Scan for the cell matching the given text and deliver its [x, y] coordinate at center. 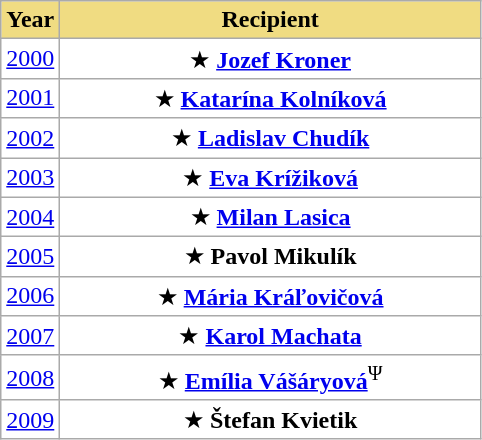
★ Jozef Kroner [270, 59]
2008 [30, 378]
★ Karol Machata [270, 336]
2006 [30, 296]
2002 [30, 138]
★ Štefan Kvietik [270, 420]
★ Pavol Mikulík [270, 257]
Recipient [270, 20]
Year [30, 20]
★ Eva Krížiková [270, 178]
★ Emília VášáryováΨ [270, 378]
2005 [30, 257]
★ Mária Kráľovičová [270, 296]
2003 [30, 178]
2004 [30, 217]
★ Milan Lasica [270, 217]
2000 [30, 59]
2009 [30, 420]
2001 [30, 98]
2007 [30, 336]
★ Katarína Kolníková [270, 98]
★ Ladislav Chudík [270, 138]
